Return the (x, y) coordinate for the center point of the cell that contains the specified text.  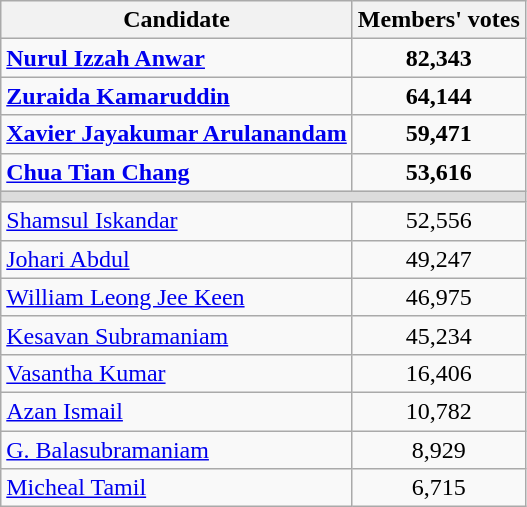
G. Balasubramaniam (177, 449)
45,234 (438, 335)
Shamsul Iskandar (177, 221)
59,471 (438, 134)
Chua Tian Chang (177, 172)
16,406 (438, 373)
8,929 (438, 449)
49,247 (438, 259)
Vasantha Kumar (177, 373)
46,975 (438, 297)
10,782 (438, 411)
Members' votes (438, 20)
53,616 (438, 172)
Micheal Tamil (177, 488)
Zuraida Kamaruddin (177, 96)
Azan Ismail (177, 411)
Nurul Izzah Anwar (177, 58)
Xavier Jayakumar Arulanandam (177, 134)
82,343 (438, 58)
64,144 (438, 96)
Kesavan Subramaniam (177, 335)
Johari Abdul (177, 259)
Candidate (177, 20)
William Leong Jee Keen (177, 297)
52,556 (438, 221)
6,715 (438, 488)
